Find where the given text appears and provide that cell's center as [x, y] coordinate. 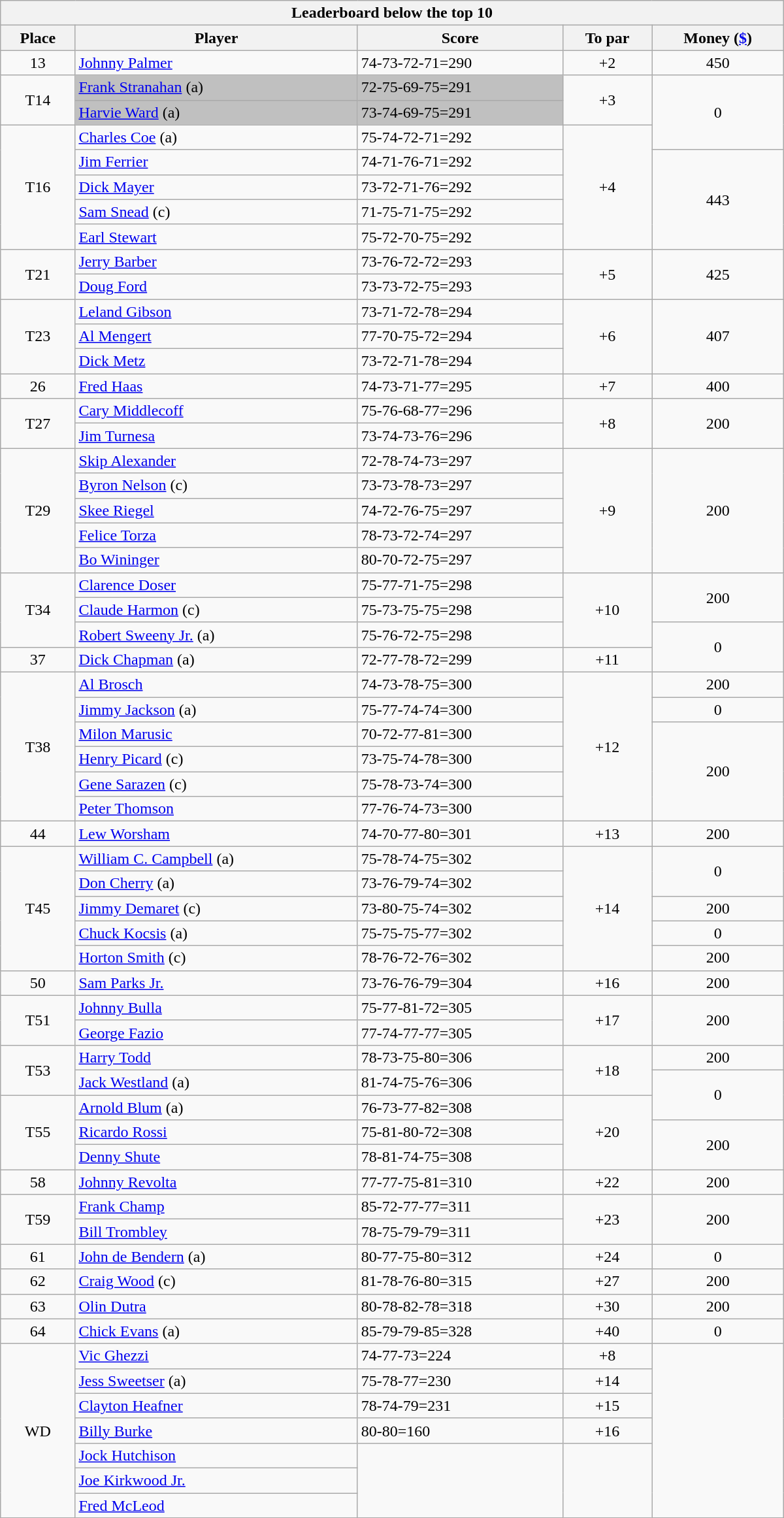
Byron Nelson (c) [216, 486]
Jim Ferrier [216, 162]
Robert Sweeny Jr. (a) [216, 635]
Earl Stewart [216, 237]
72-78-74-73=297 [460, 461]
26 [38, 386]
T29 [38, 510]
+20 [608, 1132]
Jock Hutchison [216, 1455]
Charles Coe (a) [216, 137]
Joe Kirkwood Jr. [216, 1480]
+40 [608, 1331]
77-77-75-81=310 [460, 1182]
Claude Harmon (c) [216, 610]
+13 [608, 834]
+17 [608, 1020]
Al Mengert [216, 337]
William C. Campbell (a) [216, 859]
77-76-74-73=300 [460, 809]
Harvie Ward (a) [216, 112]
Money ($) [717, 38]
58 [38, 1182]
Jess Sweetser (a) [216, 1381]
+23 [608, 1219]
Harry Todd [216, 1057]
Frank Stranahan (a) [216, 88]
Skee Riegel [216, 510]
50 [38, 983]
80-77-75-80=312 [460, 1257]
+24 [608, 1257]
75-73-75-75=298 [460, 610]
Chuck Kocsis (a) [216, 933]
Chick Evans (a) [216, 1331]
73-72-71-78=294 [460, 361]
75-74-72-71=292 [460, 137]
Bo Wininger [216, 560]
Bill Trombley [216, 1232]
+22 [608, 1182]
T51 [38, 1020]
62 [38, 1281]
Jimmy Jackson (a) [216, 709]
+11 [608, 659]
+3 [608, 100]
Skip Alexander [216, 461]
70-72-77-81=300 [460, 734]
Arnold Blum (a) [216, 1108]
73-72-71-76=292 [460, 187]
74-70-77-80=301 [460, 834]
75-78-77=230 [460, 1381]
72-75-69-75=291 [460, 88]
To par [608, 38]
+15 [608, 1406]
80-70-72-75=297 [460, 560]
John de Bendern (a) [216, 1257]
74-73-71-77=295 [460, 386]
78-76-72-76=302 [460, 958]
407 [717, 337]
T23 [38, 337]
85-72-77-77=311 [460, 1207]
Dick Mayer [216, 187]
+5 [608, 274]
75-76-72-75=298 [460, 635]
+30 [608, 1306]
Henry Picard (c) [216, 759]
Johnny Palmer [216, 63]
+27 [608, 1281]
Johnny Revolta [216, 1182]
78-73-72-74=297 [460, 535]
75-81-80-72=308 [460, 1132]
T55 [38, 1132]
WD [38, 1430]
+2 [608, 63]
71-75-71-75=292 [460, 212]
73-74-73-76=296 [460, 436]
75-78-73-74=300 [460, 784]
13 [38, 63]
450 [717, 63]
Place [38, 38]
+10 [608, 610]
Jimmy Demaret (c) [216, 908]
Vic Ghezzi [216, 1356]
73-76-72-72=293 [460, 261]
Player [216, 38]
74-71-76-71=292 [460, 162]
Lew Worsham [216, 834]
78-74-79=231 [460, 1406]
37 [38, 659]
73-73-78-73=297 [460, 486]
73-71-72-78=294 [460, 312]
73-73-72-75=293 [460, 286]
Johnny Bulla [216, 1008]
Felice Torza [216, 535]
Sam Snead (c) [216, 212]
Gene Sarazen (c) [216, 784]
Ricardo Rossi [216, 1132]
74-72-76-75=297 [460, 510]
Billy Burke [216, 1430]
Al Brosch [216, 684]
75-77-81-72=305 [460, 1008]
+12 [608, 746]
78-75-79-79=311 [460, 1232]
Dick Chapman (a) [216, 659]
Sam Parks Jr. [216, 983]
T27 [38, 423]
73-74-69-75=291 [460, 112]
T16 [38, 187]
Jim Turnesa [216, 436]
75-72-70-75=292 [460, 237]
Fred McLeod [216, 1505]
64 [38, 1331]
Jerry Barber [216, 261]
Score [460, 38]
+18 [608, 1070]
443 [717, 199]
+4 [608, 187]
73-76-79-74=302 [460, 883]
Clayton Heafner [216, 1406]
76-73-77-82=308 [460, 1108]
73-76-76-79=304 [460, 983]
73-75-74-78=300 [460, 759]
44 [38, 834]
+9 [608, 510]
Denny Shute [216, 1157]
73-80-75-74=302 [460, 908]
Dick Metz [216, 361]
Don Cherry (a) [216, 883]
63 [38, 1306]
75-78-74-75=302 [460, 859]
T38 [38, 746]
Jack Westland (a) [216, 1082]
Milon Marusic [216, 734]
75-76-68-77=296 [460, 411]
+6 [608, 337]
75-77-74-74=300 [460, 709]
T59 [38, 1219]
Fred Haas [216, 386]
Frank Champ [216, 1207]
T34 [38, 610]
80-78-82-78=318 [460, 1306]
+7 [608, 386]
Horton Smith (c) [216, 958]
Craig Wood (c) [216, 1281]
80-80=160 [460, 1430]
400 [717, 386]
81-74-75-76=306 [460, 1082]
T21 [38, 274]
425 [717, 274]
Leland Gibson [216, 312]
72-77-78-72=299 [460, 659]
T14 [38, 100]
75-77-71-75=298 [460, 585]
74-73-72-71=290 [460, 63]
Doug Ford [216, 286]
Olin Dutra [216, 1306]
T45 [38, 908]
75-75-75-77=302 [460, 933]
81-78-76-80=315 [460, 1281]
Clarence Doser [216, 585]
Peter Thomson [216, 809]
74-77-73=224 [460, 1356]
Cary Middlecoff [216, 411]
Leaderboard below the top 10 [392, 13]
77-74-77-77=305 [460, 1032]
78-81-74-75=308 [460, 1157]
77-70-75-72=294 [460, 337]
85-79-79-85=328 [460, 1331]
61 [38, 1257]
George Fazio [216, 1032]
74-73-78-75=300 [460, 684]
78-73-75-80=306 [460, 1057]
T53 [38, 1070]
